Return (x, y) of the center of cell containing provided text 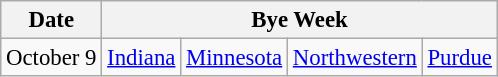
Indiana (142, 58)
Purdue (460, 58)
Minnesota (234, 58)
Bye Week (300, 20)
October 9 (52, 58)
Date (52, 20)
Northwestern (356, 58)
